Search for the cell housing the specified text and yield its (x, y) center coordinate. 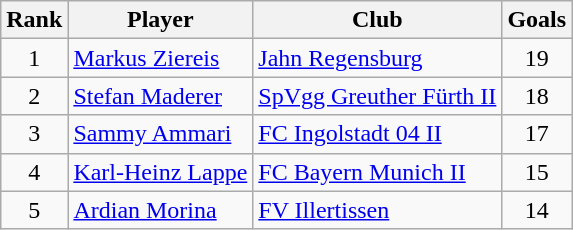
FC Ingolstadt 04 II (378, 134)
Sammy Ammari (160, 134)
Karl-Heinz Lappe (160, 172)
Rank (34, 20)
1 (34, 58)
18 (537, 96)
Club (378, 20)
17 (537, 134)
5 (34, 210)
SpVgg Greuther Fürth II (378, 96)
Player (160, 20)
FC Bayern Munich II (378, 172)
Goals (537, 20)
19 (537, 58)
Ardian Morina (160, 210)
Jahn Regensburg (378, 58)
FV Illertissen (378, 210)
Markus Ziereis (160, 58)
3 (34, 134)
Stefan Maderer (160, 96)
14 (537, 210)
15 (537, 172)
4 (34, 172)
2 (34, 96)
